Identify which cell holds the provided text, then report its (x, y) central coordinate. 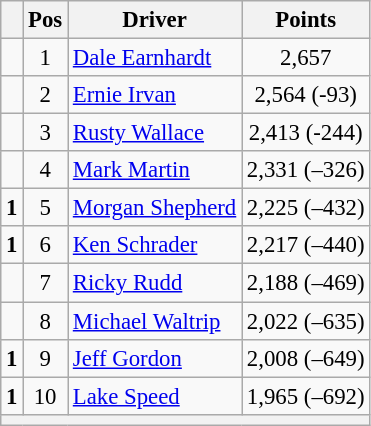
2,022 (–635) (306, 321)
1,965 (–692) (306, 396)
2,564 (-93) (306, 95)
Pos (46, 20)
Jeff Gordon (155, 358)
2,331 (–326) (306, 170)
Morgan Shepherd (155, 208)
8 (46, 321)
Ken Schrader (155, 245)
2,217 (–440) (306, 245)
2,657 (306, 58)
Driver (155, 20)
Ricky Rudd (155, 283)
10 (46, 396)
Rusty Wallace (155, 133)
6 (46, 245)
7 (46, 283)
Michael Waltrip (155, 321)
2,413 (-244) (306, 133)
2 (46, 95)
3 (46, 133)
Ernie Irvan (155, 95)
5 (46, 208)
4 (46, 170)
Mark Martin (155, 170)
2,188 (–469) (306, 283)
Lake Speed (155, 396)
2,225 (–432) (306, 208)
Points (306, 20)
Dale Earnhardt (155, 58)
9 (46, 358)
2,008 (–649) (306, 358)
